Provide the (x, y) coordinate of the cell's center where the given text is located.  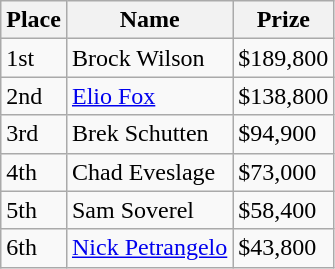
$43,800 (284, 248)
$138,800 (284, 96)
$94,900 (284, 134)
Chad Eveslage (149, 172)
Prize (284, 20)
Name (149, 20)
$58,400 (284, 210)
1st (34, 58)
2nd (34, 96)
6th (34, 248)
Elio Fox (149, 96)
$189,800 (284, 58)
Nick Petrangelo (149, 248)
Brek Schutten (149, 134)
$73,000 (284, 172)
5th (34, 210)
4th (34, 172)
Place (34, 20)
Brock Wilson (149, 58)
3rd (34, 134)
Sam Soverel (149, 210)
